Scan for the cell matching the given text and deliver its [X, Y] coordinate at center. 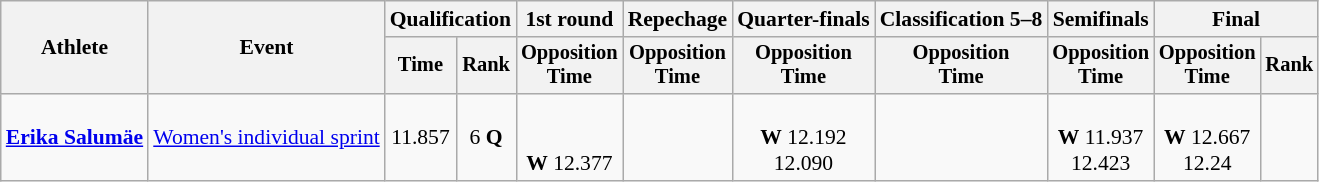
Final [1236, 19]
W 12.192 12.090 [803, 138]
W 12.667 12.24 [1208, 138]
6 Q [486, 138]
W 12.377 [570, 138]
Repechage [678, 19]
Erika Salumäe [74, 138]
W 11.937 12.423 [1100, 138]
Event [266, 48]
Women's individual sprint [266, 138]
11.857 [420, 138]
Quarter-finals [803, 19]
1st round [570, 19]
Semifinals [1100, 19]
Qualification [450, 19]
Athlete [74, 48]
Time [420, 66]
Classification 5–8 [962, 19]
